Provide the [x, y] coordinate of the cell's center where the given text is located.  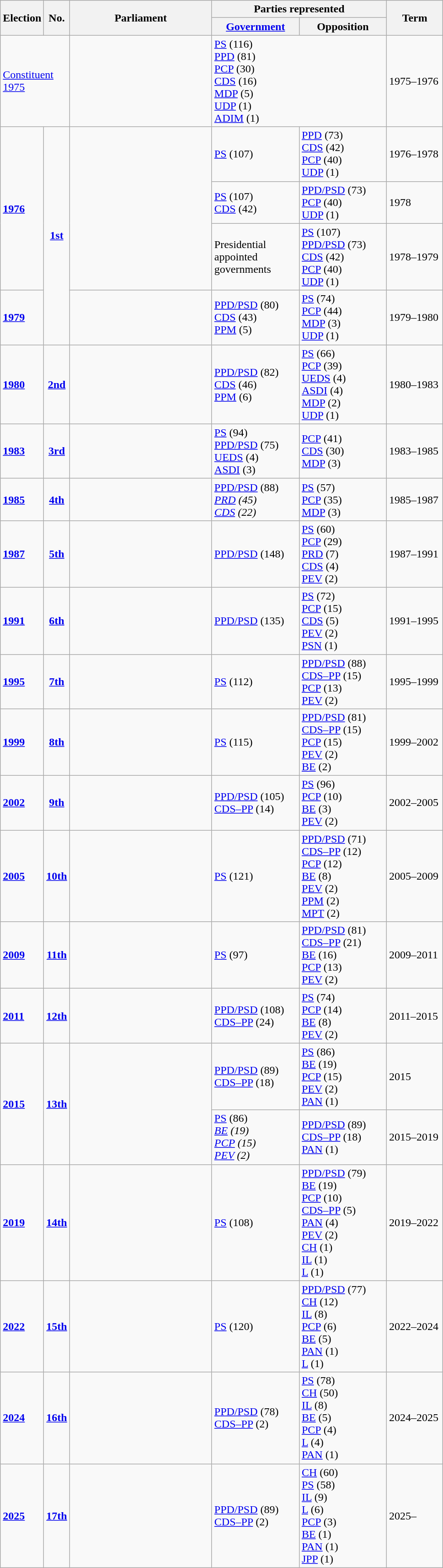
1976–1978 [415, 154]
4th [57, 499]
PPD/PSD (89) CDS–PP (2) [255, 1516]
Constituent1975 [35, 81]
PS (112) [255, 682]
PS (57) PCP (35) MDP (3) [343, 499]
1995–1999 [415, 682]
1991 [22, 621]
14th [57, 1222]
1985–1987 [415, 499]
PPD/PSD (80) CDS (43) PPM (5) [255, 318]
5th [57, 554]
1979 [22, 318]
PPD/PSD (81) CDS–PP (15) PCP (15) PEV (2) BE (2) [343, 742]
1985 [22, 499]
12th [57, 1016]
1987 [22, 554]
2024–2025 [415, 1418]
17th [57, 1516]
1999–2002 [415, 742]
No. [57, 18]
PS (78) CH (50) IL (8) BE (5) PCP (4) L (4) PAN (1) [343, 1418]
1987–1991 [415, 554]
PPD/PSD (82) CDS (46) PPM (6) [255, 384]
2011 [22, 1016]
PS (107) CDS (42) [255, 202]
PS (120) [255, 1326]
1975–1976 [415, 81]
PPD/PSD (79) BE (19) PCP (10) CDS–PP (5) PAN (4) PEV (2) CH (1) IL (1) L (1) [343, 1222]
2nd [57, 384]
2025– [415, 1516]
PS (86) BE (19) PCP (15) PEV (2) [255, 1137]
11th [57, 955]
PPD/PSD (73) PCP (40) UDP (1) [343, 202]
PS (60) PCP (29) PRD (7) CDS (4) PEV (2) [343, 554]
PS (86) BE (19) PCP (15) PEV (2) PAN (1) [343, 1076]
PPD/PSD (89) CDS–PP (18) [255, 1076]
1978–1979 [415, 257]
PPD/PSD (88) CDS–PP (15) PCP (13) PEV (2) [343, 682]
PS (66) PCP (39) UEDS (4) ASDI (4) MDP (2) UDP (1) [343, 384]
PS (108) [255, 1222]
2009 [22, 955]
15th [57, 1326]
PPD/PSD (108) CDS–PP (24) [255, 1016]
Parties represented [299, 9]
1978 [415, 202]
Parliament [141, 18]
PS (107) [255, 154]
7th [57, 682]
10th [57, 876]
2005 [22, 876]
PPD/PSD (135) [255, 621]
2015–2019 [415, 1137]
Opposition [343, 27]
PPD/PSD (105) CDS–PP (14) [255, 803]
1st [57, 236]
8th [57, 742]
13th [57, 1104]
PPD (73) CDS (42) PCP (40) UDP (1) [343, 154]
PPD/PSD (77) CH (12) IL (8) PCP (6) BE (5) PAN (1) L (1) [343, 1326]
PS (96) PCP (10) BE (3) PEV (2) [343, 803]
1980 [22, 384]
PPD/PSD (78) CDS–PP (2) [255, 1418]
PS (74) PCP (14) BE (8) PEV (2) [343, 1016]
2005–2009 [415, 876]
PS (107) PPD/PSD (73) CDS (42) PCP (40) UDP (1) [343, 257]
1979–1980 [415, 318]
2019 [22, 1222]
Presidential appointed governments [255, 257]
PS (115) [255, 742]
PS (74) PCP (44) MDP (3) UDP (1) [343, 318]
16th [57, 1418]
1976 [22, 209]
1991–1995 [415, 621]
2024 [22, 1418]
2002–2005 [415, 803]
2011–2015 [415, 1016]
9th [57, 803]
3rd [57, 451]
Election [22, 18]
Term [415, 18]
PPD/PSD (71) CDS–PP (12) PCP (12) BE (8) PEV (2) PPM (2) MPT (2) [343, 876]
PPD/PSD (89) CDS–PP (18) PAN (1) [343, 1137]
PPD/PSD (148) [255, 554]
2025 [22, 1516]
Government [255, 27]
1999 [22, 742]
2002 [22, 803]
2022 [22, 1326]
2019–2022 [415, 1222]
CH (60) PS (58) IL (9) L (6) PCP (3) BE (1) PAN (1) JPP (1) [343, 1516]
PS (97) [255, 955]
PS (116) PPD (81) PCP (30) CDS (16) MDP (5) UDP (1) ADIM (1) [299, 81]
PS (72) PCP (15) CDS (5) PEV (2) PSN (1) [343, 621]
2009–2011 [415, 955]
PPD/PSD (81) CDS–PP (21) BE (16) PCP (13) PEV (2) [343, 955]
2022–2024 [415, 1326]
PS (121) [255, 876]
PPD/PSD (88) PRD (45) CDS (22) [255, 499]
1980–1983 [415, 384]
1983–1985 [415, 451]
PCP (41) CDS (30) MDP (3) [343, 451]
6th [57, 621]
1983 [22, 451]
PS (94) PPD/PSD (75) UEDS (4) ASDI (3) [255, 451]
1995 [22, 682]
